For the text-containing cell, return its midpoint in [X, Y] coordinate format. 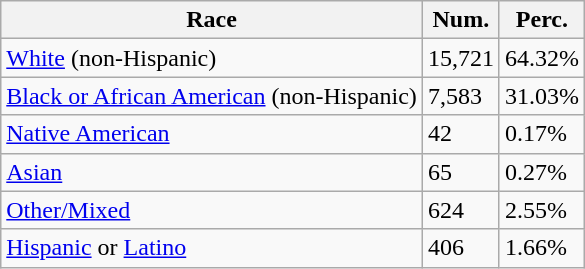
31.03% [542, 96]
2.55% [542, 210]
Black or African American (non-Hispanic) [212, 96]
Other/Mixed [212, 210]
Num. [460, 20]
0.27% [542, 172]
624 [460, 210]
7,583 [460, 96]
64.32% [542, 58]
406 [460, 248]
15,721 [460, 58]
1.66% [542, 248]
Native American [212, 134]
42 [460, 134]
Asian [212, 172]
White (non-Hispanic) [212, 58]
65 [460, 172]
Perc. [542, 20]
Race [212, 20]
0.17% [542, 134]
Hispanic or Latino [212, 248]
